Detect which cell encompasses the target text, then output its [x, y] center coordinate. 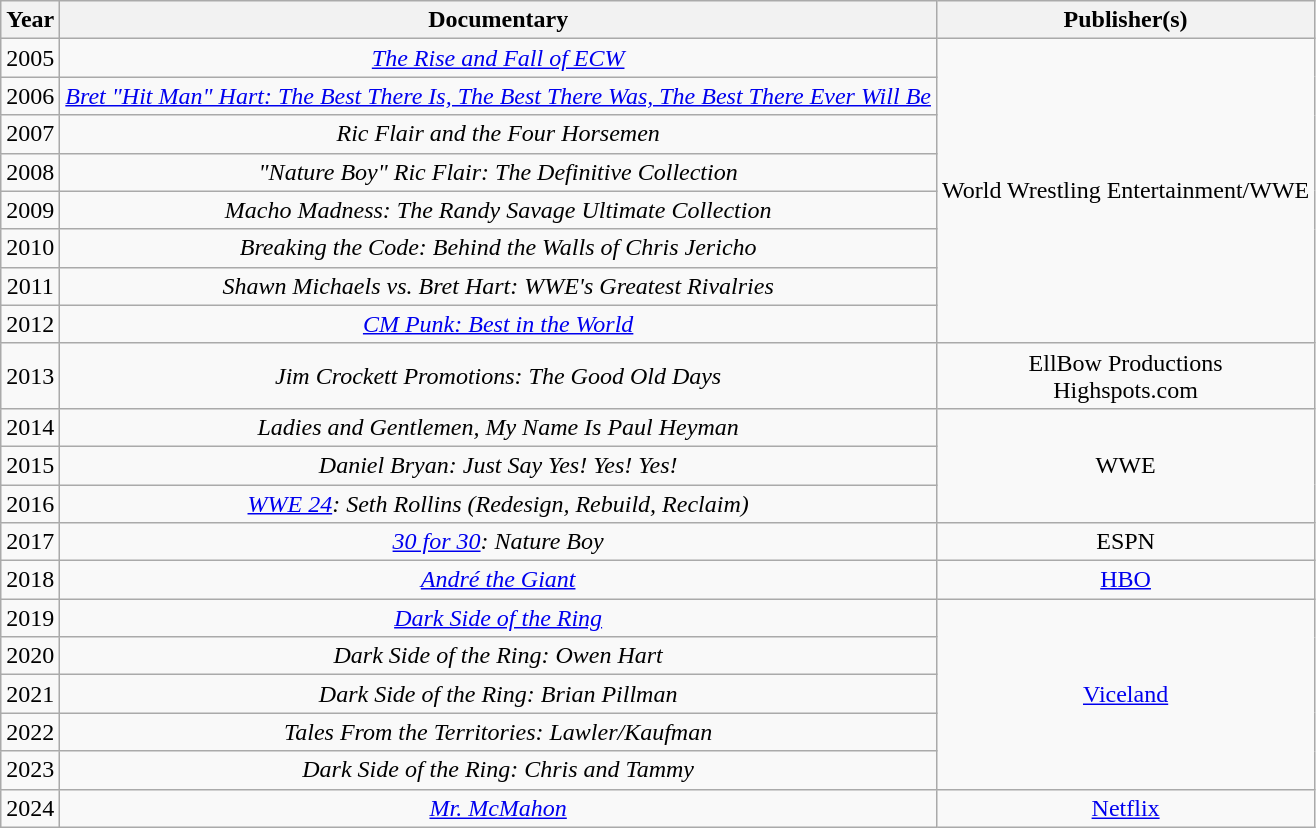
Dark Side of the Ring: Brian Pillman [498, 694]
30 for 30: Nature Boy [498, 542]
2024 [30, 808]
2005 [30, 58]
Bret "Hit Man" Hart: The Best There Is, The Best There Was, The Best There Ever Will Be [498, 96]
2023 [30, 770]
Jim Crockett Promotions: The Good Old Days [498, 376]
Viceland [1125, 694]
Ric Flair and the Four Horsemen [498, 134]
Tales From the Territories: Lawler/Kaufman [498, 732]
2014 [30, 427]
Mr. McMahon [498, 808]
WWE [1125, 465]
2019 [30, 618]
Breaking the Code: Behind the Walls of Chris Jericho [498, 248]
2007 [30, 134]
EllBow ProductionsHighspots.com [1125, 376]
2018 [30, 580]
CM Punk: Best in the World [498, 324]
WWE 24: Seth Rollins (Redesign, Rebuild, Reclaim) [498, 503]
Publisher(s) [1125, 20]
2012 [30, 324]
2016 [30, 503]
2015 [30, 465]
2017 [30, 542]
Shawn Michaels vs. Bret Hart: WWE's Greatest Rivalries [498, 286]
Netflix [1125, 808]
Macho Madness: The Randy Savage Ultimate Collection [498, 210]
2010 [30, 248]
2021 [30, 694]
Year [30, 20]
World Wrestling Entertainment/WWE [1125, 191]
Dark Side of the Ring: Owen Hart [498, 656]
Ladies and Gentlemen, My Name Is Paul Heyman [498, 427]
Documentary [498, 20]
2013 [30, 376]
HBO [1125, 580]
ESPN [1125, 542]
André the Giant [498, 580]
Dark Side of the Ring [498, 618]
2011 [30, 286]
2022 [30, 732]
Dark Side of the Ring: Chris and Tammy [498, 770]
2006 [30, 96]
2008 [30, 172]
2020 [30, 656]
"Nature Boy" Ric Flair: The Definitive Collection [498, 172]
The Rise and Fall of ECW [498, 58]
Daniel Bryan: Just Say Yes! Yes! Yes! [498, 465]
2009 [30, 210]
